Identify which cell holds the provided text, then report its [X, Y] central coordinate. 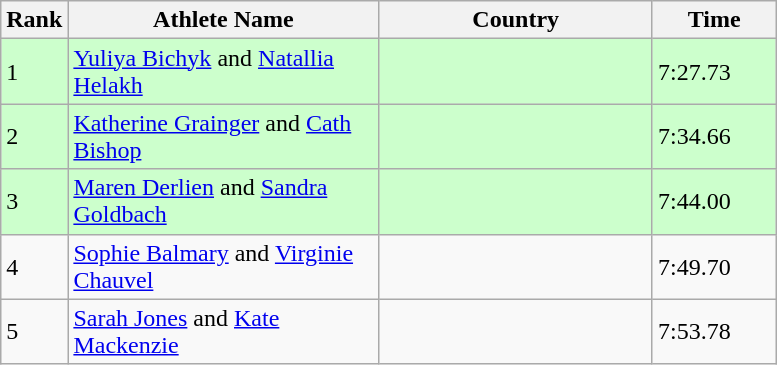
Maren Derlien and Sandra Goldbach [224, 202]
Sarah Jones and Kate Mackenzie [224, 332]
7:53.78 [714, 332]
3 [34, 202]
7:34.66 [714, 136]
Rank [34, 20]
Athlete Name [224, 20]
5 [34, 332]
7:49.70 [714, 266]
4 [34, 266]
Katherine Grainger and Cath Bishop [224, 136]
7:27.73 [714, 72]
7:44.00 [714, 202]
Time [714, 20]
Country [516, 20]
1 [34, 72]
Sophie Balmary and Virginie Chauvel [224, 266]
2 [34, 136]
Yuliya Bichyk and Natallia Helakh [224, 72]
